Search for the cell housing the specified text and yield its (X, Y) center coordinate. 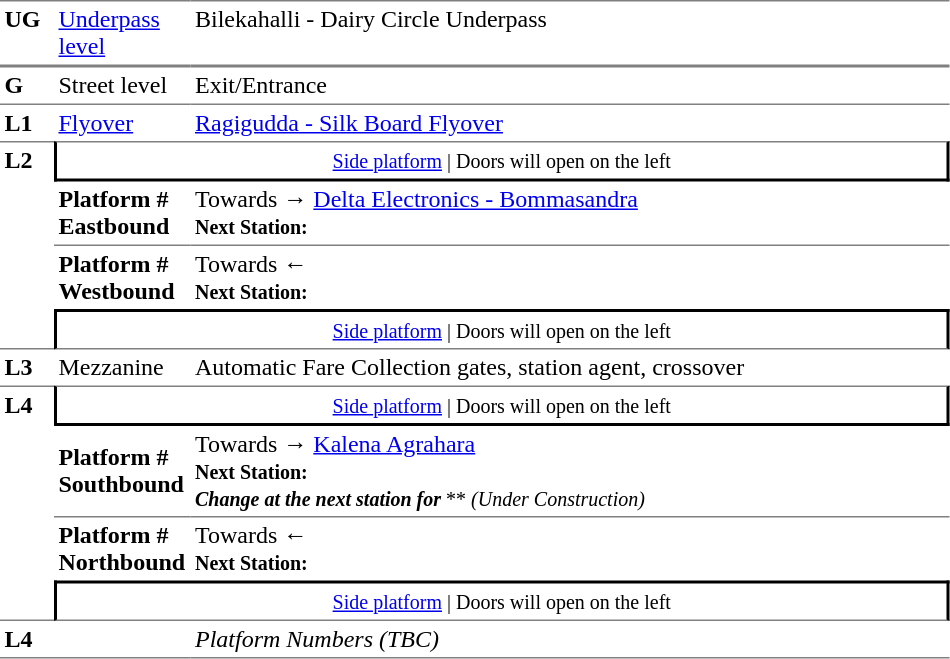
Towards → Kalena AgraharaNext Station: Change at the next station for ** (Under Construction) (570, 472)
Platform #Southbound (122, 472)
Mezzanine (122, 368)
Street level (122, 86)
Platform #Eastbound (122, 214)
L3 (27, 368)
Automatic Fare Collection gates, station agent, crossover (570, 368)
L1 (27, 123)
Ragigudda - Silk Board Flyover (570, 123)
UG (27, 33)
G (27, 86)
Flyover (122, 123)
Bilekahalli - Dairy Circle Underpass (570, 33)
Exit/Entrance (570, 86)
Platform Numbers (TBC) (570, 640)
Towards → Delta Electronics - BommasandraNext Station: (570, 214)
Platform #Northbound (122, 550)
Underpass level (122, 33)
L2 (27, 245)
Platform #Westbound (122, 278)
